Locate the cell with the specified text and output its [X, Y] center coordinate. 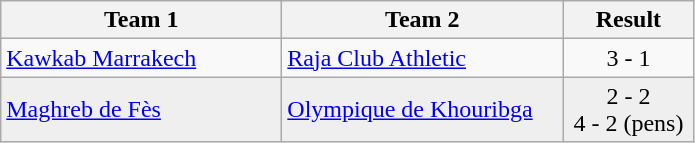
Kawkab Marrakech [142, 58]
Raja Club Athletic [422, 58]
Maghreb de Fès [142, 110]
Result [628, 20]
2 - 24 - 2 (pens) [628, 110]
Olympique de Khouribga [422, 110]
3 - 1 [628, 58]
Team 1 [142, 20]
Team 2 [422, 20]
